Return [X, Y] of the center of cell containing provided text 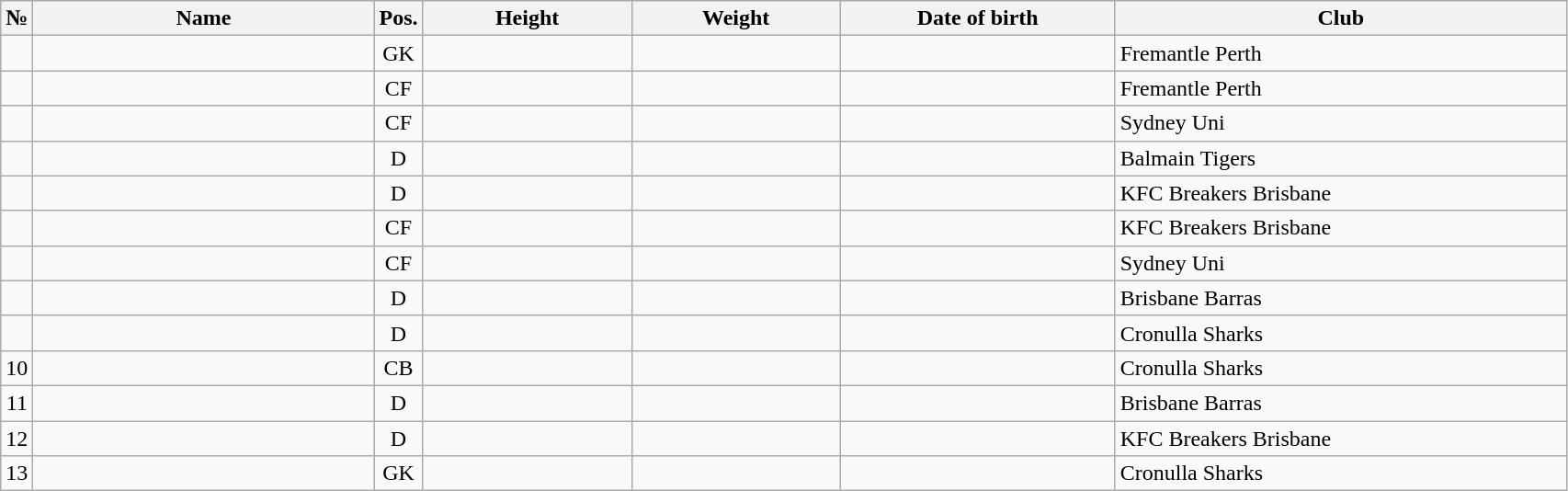
10 [17, 368]
Date of birth [978, 18]
CB [399, 368]
№ [17, 18]
Height [528, 18]
13 [17, 474]
12 [17, 439]
11 [17, 403]
Balmain Tigers [1340, 158]
Weight [735, 18]
Club [1340, 18]
Name [204, 18]
Pos. [399, 18]
